Determine the [x, y] coordinate at the center of the cell enclosing the given text.  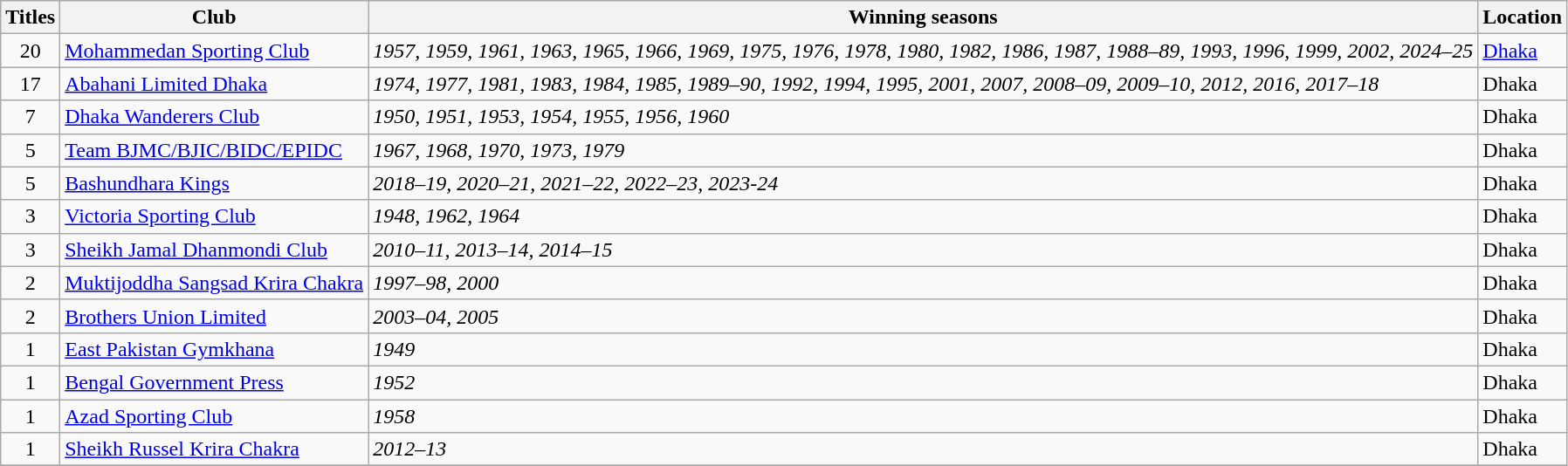
20 [31, 51]
Sheikh Jamal Dhanmondi Club [215, 250]
Winning seasons [924, 17]
1948, 1962, 1964 [924, 216]
Dhaka Wanderers Club [215, 117]
2018–19, 2020–21, 2021–22, 2022–23, 2023-24 [924, 183]
Location [1523, 17]
Club [215, 17]
17 [31, 84]
2010–11, 2013–14, 2014–15 [924, 250]
Mohammedan Sporting Club [215, 51]
Bengal Government Press [215, 382]
Victoria Sporting Club [215, 216]
1967, 1968, 1970, 1973, 1979 [924, 150]
2003–04, 2005 [924, 316]
1949 [924, 349]
1974, 1977, 1981, 1983, 1984, 1985, 1989–90, 1992, 1994, 1995, 2001, 2007, 2008–09, 2009–10, 2012, 2016, 2017–18 [924, 84]
Muktijoddha Sangsad Krira Chakra [215, 283]
Team BJMC/BJIC/BIDC/EPIDC [215, 150]
1958 [924, 416]
1950, 1951, 1953, 1954, 1955, 1956, 1960 [924, 117]
2012–13 [924, 449]
East Pakistan Gymkhana [215, 349]
Sheikh Russel Krira Chakra [215, 449]
Brothers Union Limited [215, 316]
Titles [31, 17]
1997–98, 2000 [924, 283]
7 [31, 117]
1957, 1959, 1961, 1963, 1965, 1966, 1969, 1975, 1976, 1978, 1980, 1982, 1986, 1987, 1988–89, 1993, 1996, 1999, 2002, 2024–25 [924, 51]
Azad Sporting Club [215, 416]
1952 [924, 382]
Bashundhara Kings [215, 183]
Abahani Limited Dhaka [215, 84]
